Pinpoint the cell where the given text exists, returning its [X, Y] midpoint coordinate. 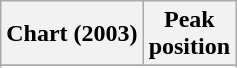
Peak position [189, 34]
Chart (2003) [72, 34]
